Output the [X, Y] coordinate of the center of the cell containing the given text.  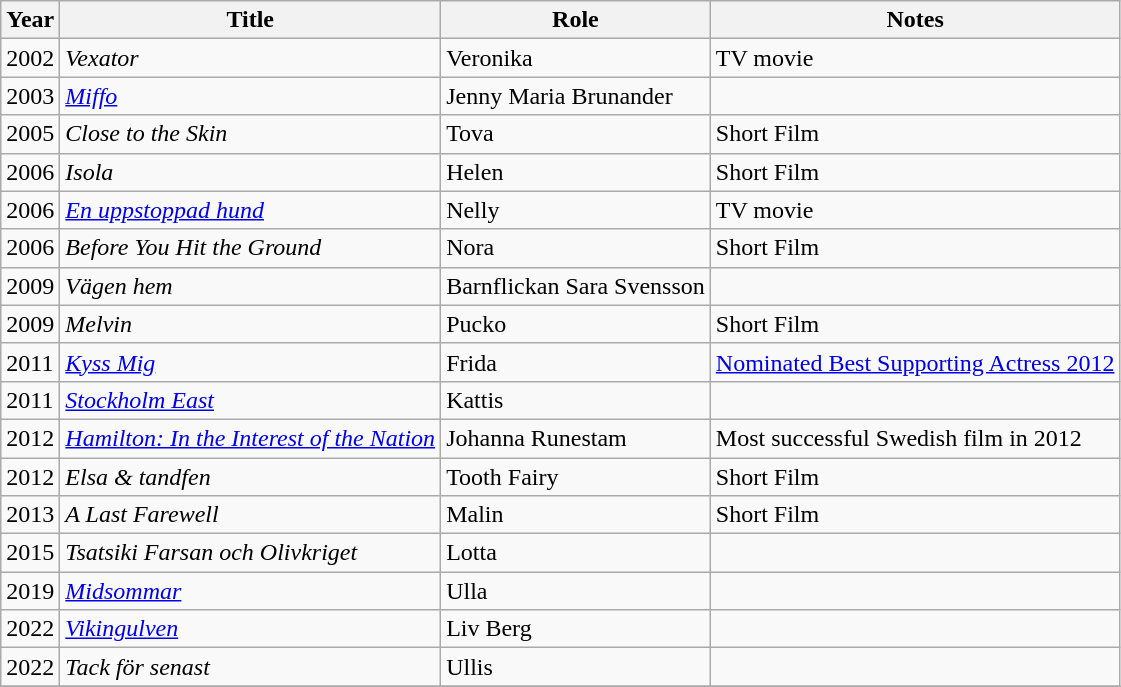
Close to the Skin [250, 134]
Barnflickan Sara Svensson [576, 286]
Isola [250, 172]
Tova [576, 134]
Liv Berg [576, 629]
A Last Farewell [250, 515]
2005 [30, 134]
Hamilton: In the Interest of the Nation [250, 438]
Notes [915, 20]
Jenny Maria Brunander [576, 96]
Stockholm East [250, 400]
Kattis [576, 400]
Vexator [250, 58]
2002 [30, 58]
Melvin [250, 324]
Johanna Runestam [576, 438]
Most successful Swedish film in 2012 [915, 438]
Miffo [250, 96]
2019 [30, 591]
Malin [576, 515]
Tooth Fairy [576, 477]
2013 [30, 515]
Vägen hem [250, 286]
Tack för senast [250, 667]
En uppstoppad hund [250, 210]
Nominated Best Supporting Actress 2012 [915, 362]
Ulla [576, 591]
Nora [576, 248]
Title [250, 20]
Pucko [576, 324]
Before You Hit the Ground [250, 248]
Role [576, 20]
Elsa & tandfen [250, 477]
Midsommar [250, 591]
Kyss Mig [250, 362]
Veronika [576, 58]
2015 [30, 553]
2003 [30, 96]
Helen [576, 172]
Lotta [576, 553]
Ullis [576, 667]
Nelly [576, 210]
Tsatsiki Farsan och Olivkriget [250, 553]
Frida [576, 362]
Vikingulven [250, 629]
Year [30, 20]
